From the cell containing the given text, extract its center point as (X, Y) coordinate. 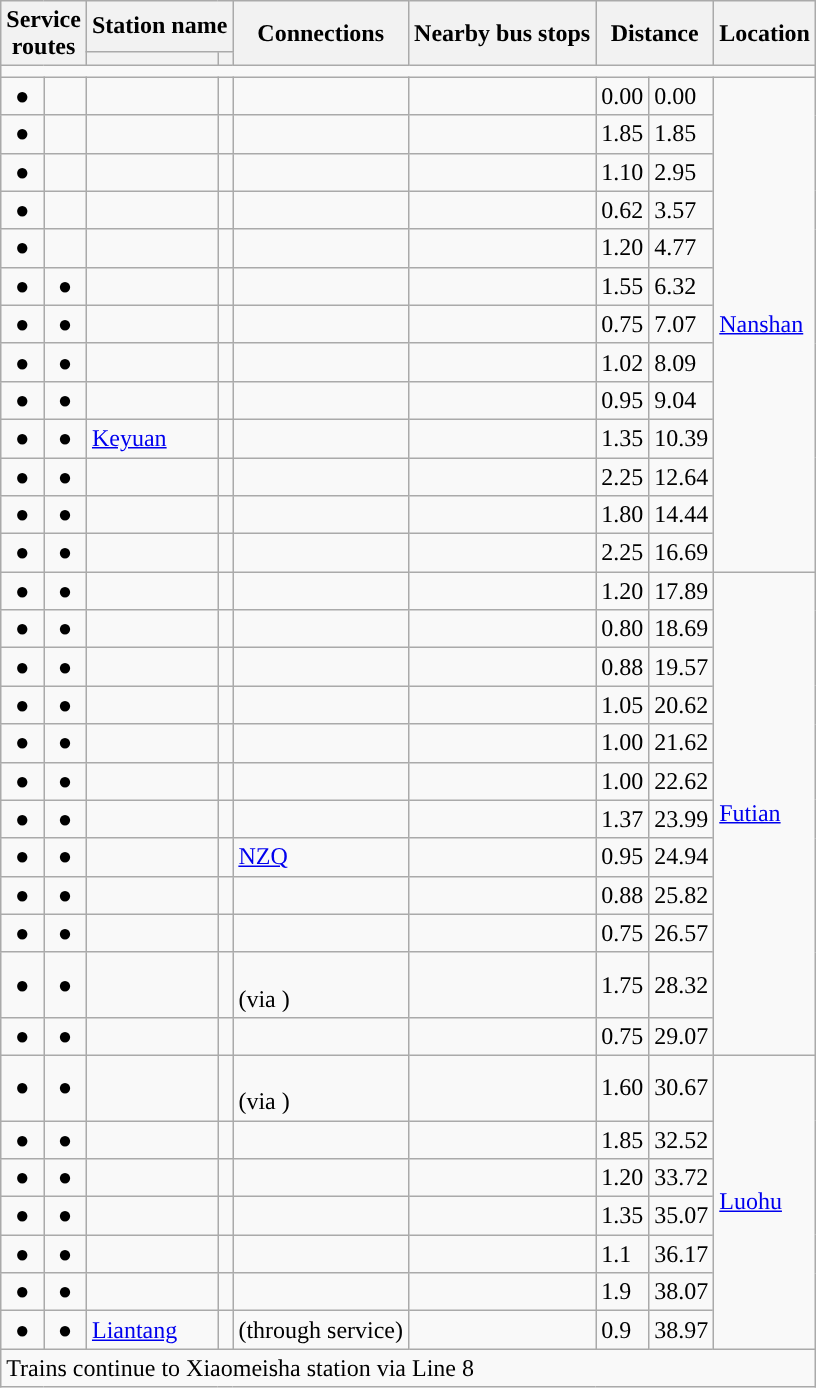
1.05 (622, 705)
Liantang (152, 1330)
21.62 (682, 743)
28.32 (682, 984)
1.75 (622, 984)
29.07 (682, 1036)
38.07 (682, 1292)
22.62 (682, 781)
30.67 (682, 1088)
1.1 (622, 1254)
1.80 (622, 515)
NZQ (321, 857)
Connections (321, 34)
19.57 (682, 667)
26.57 (682, 933)
0.80 (622, 629)
36.17 (682, 1254)
Luohu (765, 1202)
Keyuan (152, 438)
24.94 (682, 857)
Futian (765, 814)
10.39 (682, 438)
18.69 (682, 629)
2.95 (682, 172)
Trains continue to Xiaomeisha station via Line 8 (408, 1368)
1.02 (622, 362)
23.99 (682, 819)
12.64 (682, 477)
3.57 (682, 210)
8.09 (682, 362)
14.44 (682, 515)
1.10 (622, 172)
20.62 (682, 705)
9.04 (682, 400)
17.89 (682, 591)
Nanshan (765, 324)
1.37 (622, 819)
16.69 (682, 553)
1.60 (622, 1088)
Station name (159, 26)
25.82 (682, 895)
4.77 (682, 248)
1.55 (622, 286)
Serviceroutes (44, 34)
35.07 (682, 1216)
6.32 (682, 286)
0.9 (622, 1330)
38.97 (682, 1330)
33.72 (682, 1178)
1.9 (622, 1292)
Distance (655, 34)
(through service) (321, 1330)
7.07 (682, 324)
0.62 (622, 210)
Nearby bus stops (502, 34)
Location (765, 34)
32.52 (682, 1139)
